Detect which cell encompasses the target text, then output its [x, y] center coordinate. 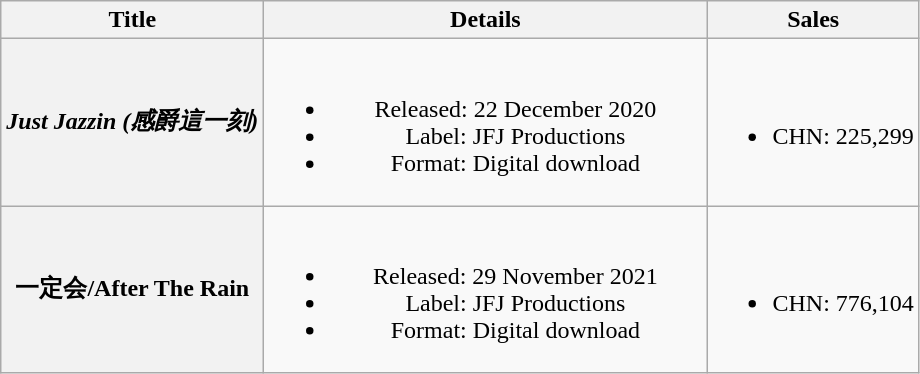
Released: 22 December 2020Label: JFJ ProductionsFormat: Digital download [486, 122]
Title [132, 20]
Sales [813, 20]
Released: 29 November 2021Label: JFJ ProductionsFormat: Digital download [486, 290]
CHN: 225,299 [813, 122]
Just Jazzin (感爵這一刻) [132, 122]
CHN: 776,104 [813, 290]
Details [486, 20]
一定会/After The Rain [132, 290]
